From the cell containing the given text, extract its center point as [x, y] coordinate. 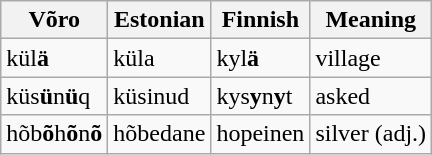
küsünüq [54, 96]
Võro [54, 20]
küsinud [160, 96]
village [371, 58]
küla [160, 58]
asked [371, 96]
hõbedane [160, 134]
külä [54, 58]
kysynyt [260, 96]
hopeinen [260, 134]
kylä [260, 58]
Meaning [371, 20]
Finnish [260, 20]
Estonian [160, 20]
silver (adj.) [371, 134]
hõbõhõnõ [54, 134]
